For the text-containing cell, return its midpoint in [X, Y] coordinate format. 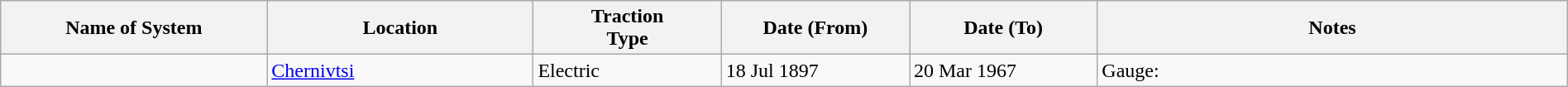
Date (To) [1004, 28]
Notes [1332, 28]
18 Jul 1897 [815, 70]
Chernivtsi [400, 70]
Name of System [134, 28]
Gauge: [1332, 70]
Electric [627, 70]
Location [400, 28]
20 Mar 1967 [1004, 70]
TractionType [627, 28]
Date (From) [815, 28]
